For the text-containing cell, return its midpoint in [x, y] coordinate format. 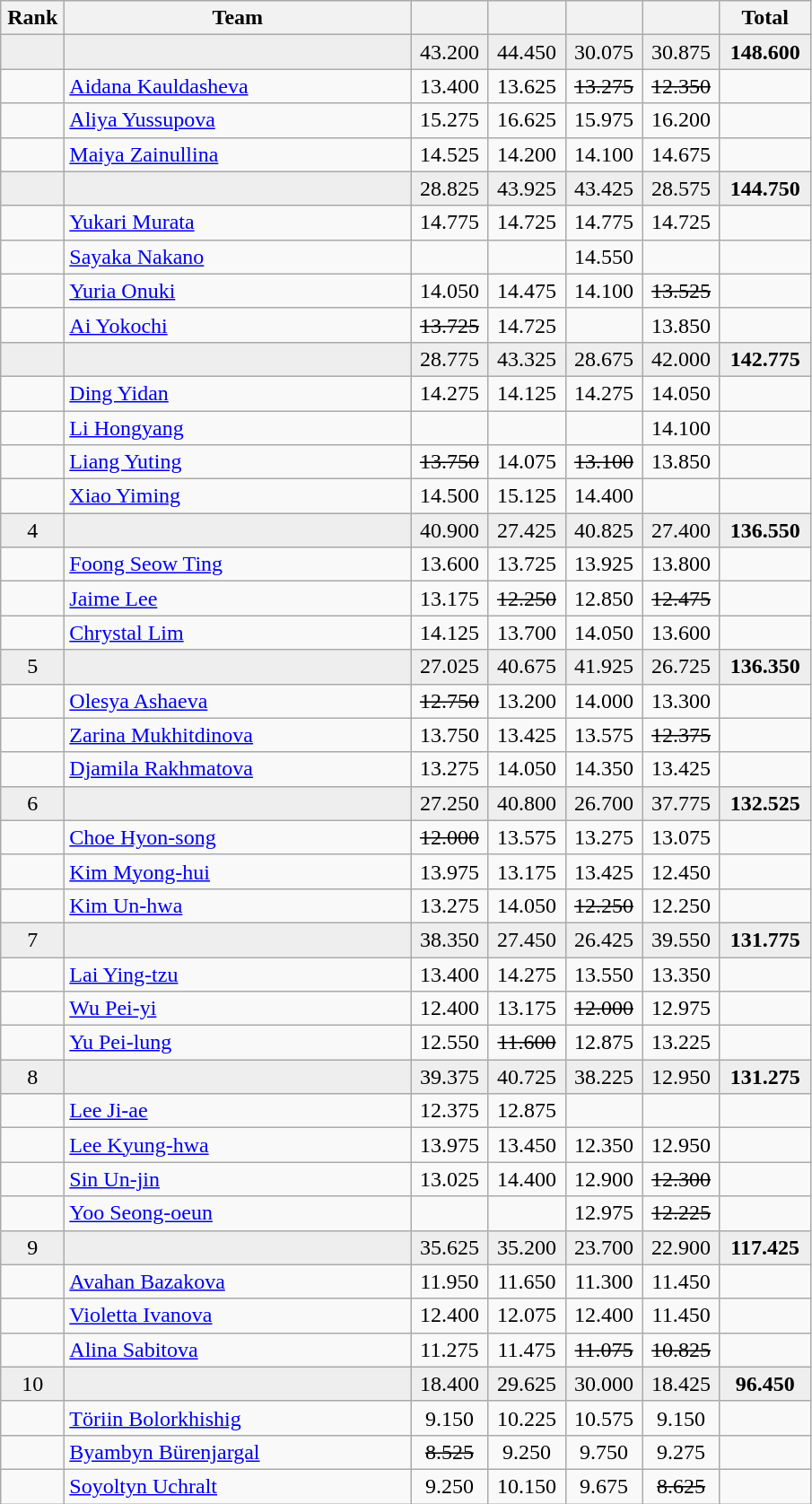
10 [32, 1384]
13.075 [681, 837]
40.675 [527, 667]
Total [764, 18]
11.275 [450, 1350]
136.550 [764, 530]
9.750 [604, 1452]
28.825 [450, 188]
12.900 [604, 1179]
11.075 [604, 1350]
Yu Pei-lung [238, 1043]
40.900 [450, 530]
13.100 [604, 462]
18.425 [681, 1384]
40.725 [527, 1077]
Lai Ying-tzu [238, 974]
11.600 [527, 1043]
43.425 [604, 188]
Alina Sabitova [238, 1350]
Soyoltyn Uchralt [238, 1486]
15.975 [604, 120]
Liang Yuting [238, 462]
38.350 [450, 940]
Sin Un-jin [238, 1179]
Yuria Onuki [238, 291]
37.775 [681, 803]
8 [32, 1077]
35.200 [527, 1247]
9 [32, 1247]
13.350 [681, 974]
13.025 [450, 1179]
8.525 [450, 1452]
40.800 [527, 803]
13.550 [604, 974]
Ding Yidan [238, 393]
10.225 [527, 1418]
11.950 [450, 1281]
14.475 [527, 291]
4 [32, 530]
14.200 [527, 154]
Jaime Lee [238, 599]
Djamila Rakhmatova [238, 769]
16.625 [527, 120]
40.825 [604, 530]
27.250 [450, 803]
12.225 [681, 1213]
Byambyn Bürenjargal [238, 1452]
Choe Hyon-song [238, 837]
Kim Un-hwa [238, 905]
Töriin Bolorkhishig [238, 1418]
131.775 [764, 940]
39.375 [450, 1077]
29.625 [527, 1384]
Wu Pei-yi [238, 1009]
11.300 [604, 1281]
13.700 [527, 633]
Aliya Yussupova [238, 120]
Lee Ji-ae [238, 1111]
12.300 [681, 1179]
Chrystal Lim [238, 633]
11.650 [527, 1281]
136.350 [764, 667]
Yukari Murata [238, 223]
14.000 [604, 701]
Sayaka Nakano [238, 257]
Avahan Bazakova [238, 1281]
14.550 [604, 257]
22.900 [681, 1247]
12.475 [681, 599]
12.750 [450, 701]
41.925 [604, 667]
14.075 [527, 462]
5 [32, 667]
10.150 [527, 1486]
144.750 [764, 188]
30.000 [604, 1384]
14.525 [450, 154]
13.925 [604, 564]
10.825 [681, 1350]
43.325 [527, 359]
13.525 [681, 291]
14.500 [450, 496]
Yoo Seong-oeun [238, 1213]
7 [32, 940]
Li Hongyang [238, 428]
Kim Myong-hui [238, 871]
148.600 [764, 52]
13.200 [527, 701]
28.775 [450, 359]
10.575 [604, 1418]
13.450 [527, 1145]
131.275 [764, 1077]
Zarina Mukhitdinova [238, 735]
26.700 [604, 803]
Xiao Yiming [238, 496]
42.000 [681, 359]
Violetta Ivanova [238, 1316]
18.400 [450, 1384]
9.275 [681, 1452]
15.275 [450, 120]
13.800 [681, 564]
Team [238, 18]
43.200 [450, 52]
13.300 [681, 701]
27.425 [527, 530]
35.625 [450, 1247]
14.675 [681, 154]
30.875 [681, 52]
15.125 [527, 496]
16.200 [681, 120]
28.675 [604, 359]
8.625 [681, 1486]
27.400 [681, 530]
Aidana Kauldasheva [238, 86]
27.450 [527, 940]
27.025 [450, 667]
13.225 [681, 1043]
12.450 [681, 871]
Rank [32, 18]
12.850 [604, 599]
117.425 [764, 1247]
12.075 [527, 1316]
132.525 [764, 803]
28.575 [681, 188]
142.775 [764, 359]
43.925 [527, 188]
Lee Kyung-hwa [238, 1145]
96.450 [764, 1384]
39.550 [681, 940]
23.700 [604, 1247]
Ai Yokochi [238, 325]
Maiya Zainullina [238, 154]
38.225 [604, 1077]
26.425 [604, 940]
13.625 [527, 86]
26.725 [681, 667]
Olesya Ashaeva [238, 701]
14.350 [604, 769]
30.075 [604, 52]
11.475 [527, 1350]
44.450 [527, 52]
6 [32, 803]
12.550 [450, 1043]
Foong Seow Ting [238, 564]
9.675 [604, 1486]
